Pinpoint the cell where the given text exists, returning its (x, y) midpoint coordinate. 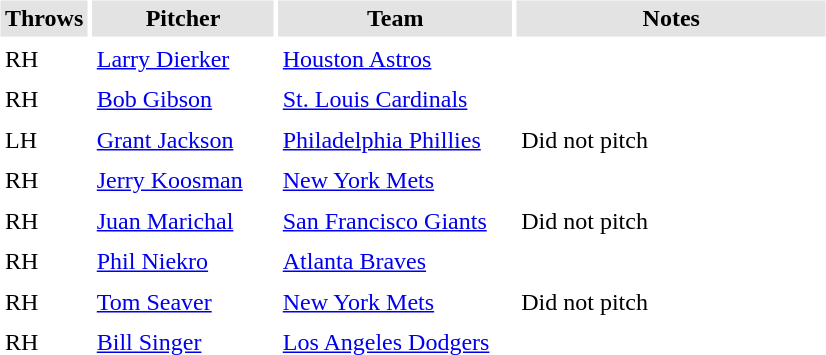
Pitcher (183, 18)
Notes (672, 18)
Phil Niekro (183, 262)
Throws (44, 18)
Larry Dierker (183, 59)
Team (395, 18)
Houston Astros (395, 59)
San Francisco Giants (395, 221)
Bob Gibson (183, 100)
Atlanta Braves (395, 262)
Tom Seaver (183, 302)
Philadelphia Phillies (395, 140)
LH (44, 140)
Jerry Koosman (183, 180)
Grant Jackson (183, 140)
Juan Marichal (183, 221)
St. Louis Cardinals (395, 100)
